Identify which cell holds the provided text, then report its [X, Y] central coordinate. 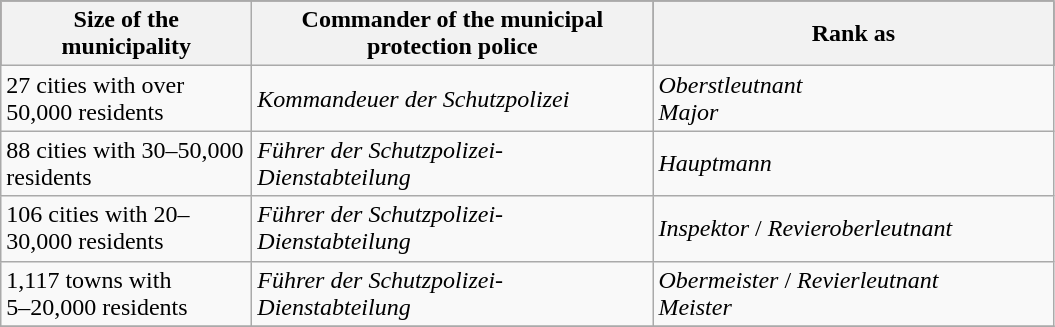
1,117 towns with 5–20,000 residents [126, 294]
Inspektor / Revieroberleutnant [854, 228]
Obermeister / Revierleutnant Meister [854, 294]
106 cities with 20–30,000 residents [126, 228]
Size of the municipality [126, 34]
Hauptmann [854, 164]
Rank as [854, 34]
88 cities with 30–50,000 residents [126, 164]
Kommandeuer der Schutzpolizei [452, 98]
Commander of the municipal protection police [452, 34]
27 cities with over 50,000 residents [126, 98]
Oberstleutnant Major [854, 98]
